Determine the [x, y] coordinate at the center of the cell enclosing the given text.  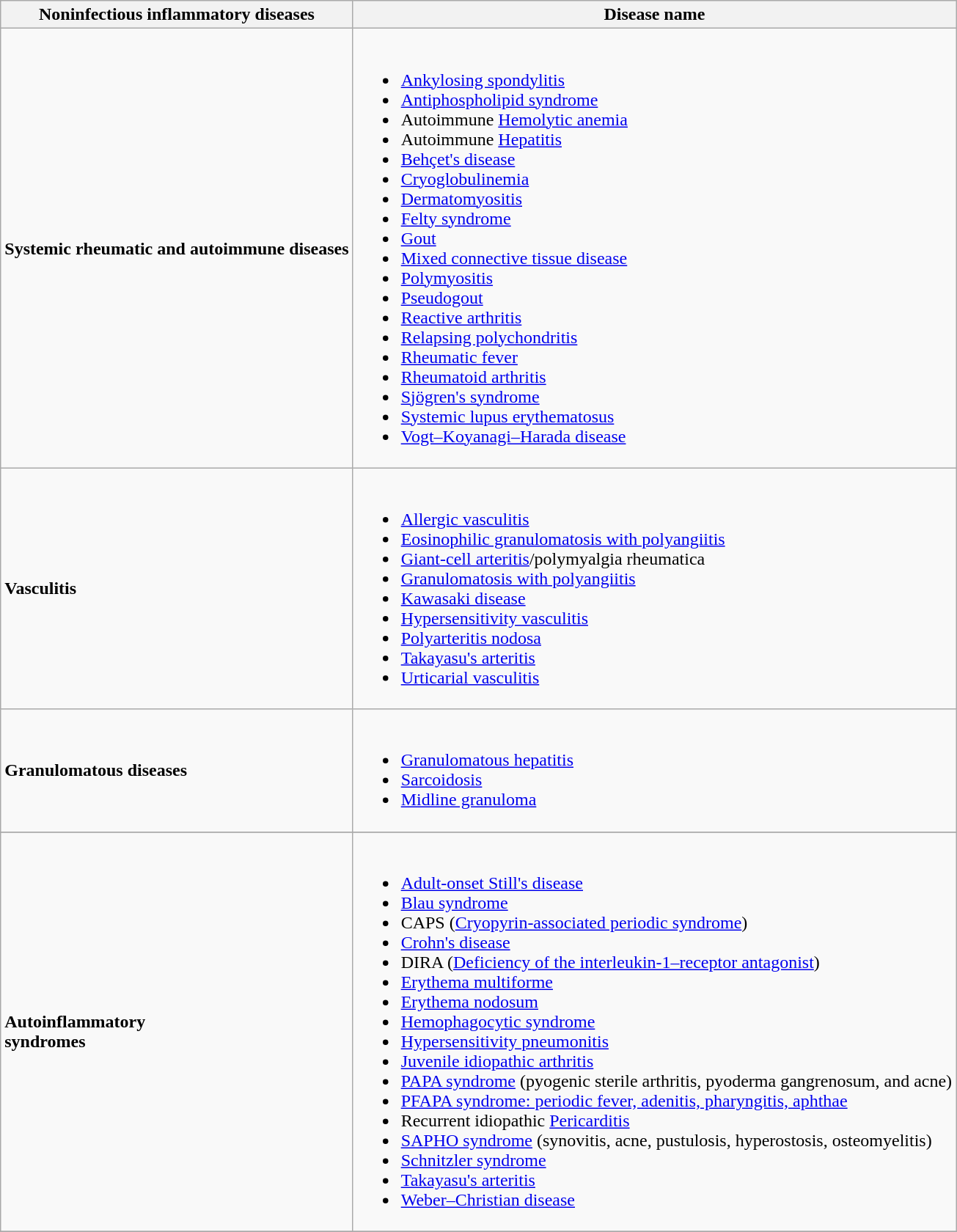
Autoinflammatorysyndromes [177, 1031]
Vasculitis [177, 588]
Granulomatous hepatitisSarcoidosisMidline granuloma [654, 770]
Noninfectious inflammatory diseases [177, 15]
Granulomatous diseases [177, 770]
Disease name [654, 15]
Systemic rheumatic and autoimmune diseases [177, 248]
